Find where the given text appears and provide that cell's center as [x, y] coordinate. 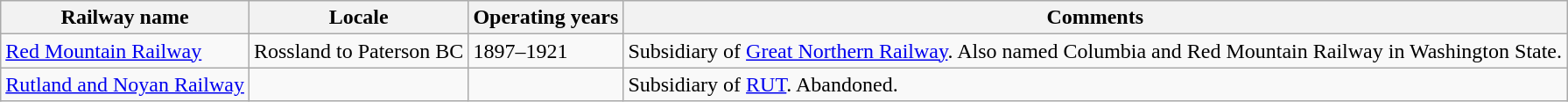
Rutland and Noyan Railway [125, 84]
Red Mountain Railway [125, 51]
Locale [358, 18]
Subsidiary of RUT. Abandoned. [1095, 84]
Comments [1095, 18]
Railway name [125, 18]
1897–1921 [546, 51]
Rossland to Paterson BC [358, 51]
Subsidiary of Great Northern Railway. Also named Columbia and Red Mountain Railway in Washington State. [1095, 51]
Operating years [546, 18]
